From the cell containing the given text, extract its center point as [x, y] coordinate. 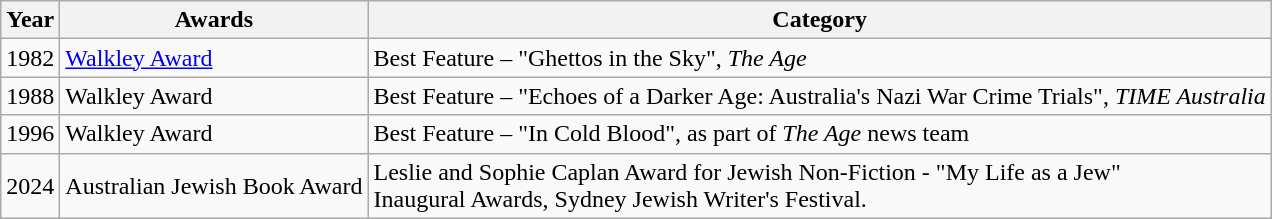
Year [30, 20]
Awards [214, 20]
Best Feature – "Echoes of a Darker Age: Australia's Nazi War Crime Trials", TIME Australia [820, 96]
1982 [30, 58]
Category [820, 20]
1988 [30, 96]
Leslie and Sophie Caplan Award for Jewish Non-Fiction - "My Life as a Jew"Inaugural Awards, Sydney Jewish Writer's Festival. [820, 186]
Australian Jewish Book Award [214, 186]
Best Feature – "In Cold Blood", as part of The Age news team [820, 134]
Best Feature – "Ghettos in the Sky", The Age [820, 58]
1996 [30, 134]
2024 [30, 186]
